Return the (x, y) coordinate for the center point of the cell that contains the specified text.  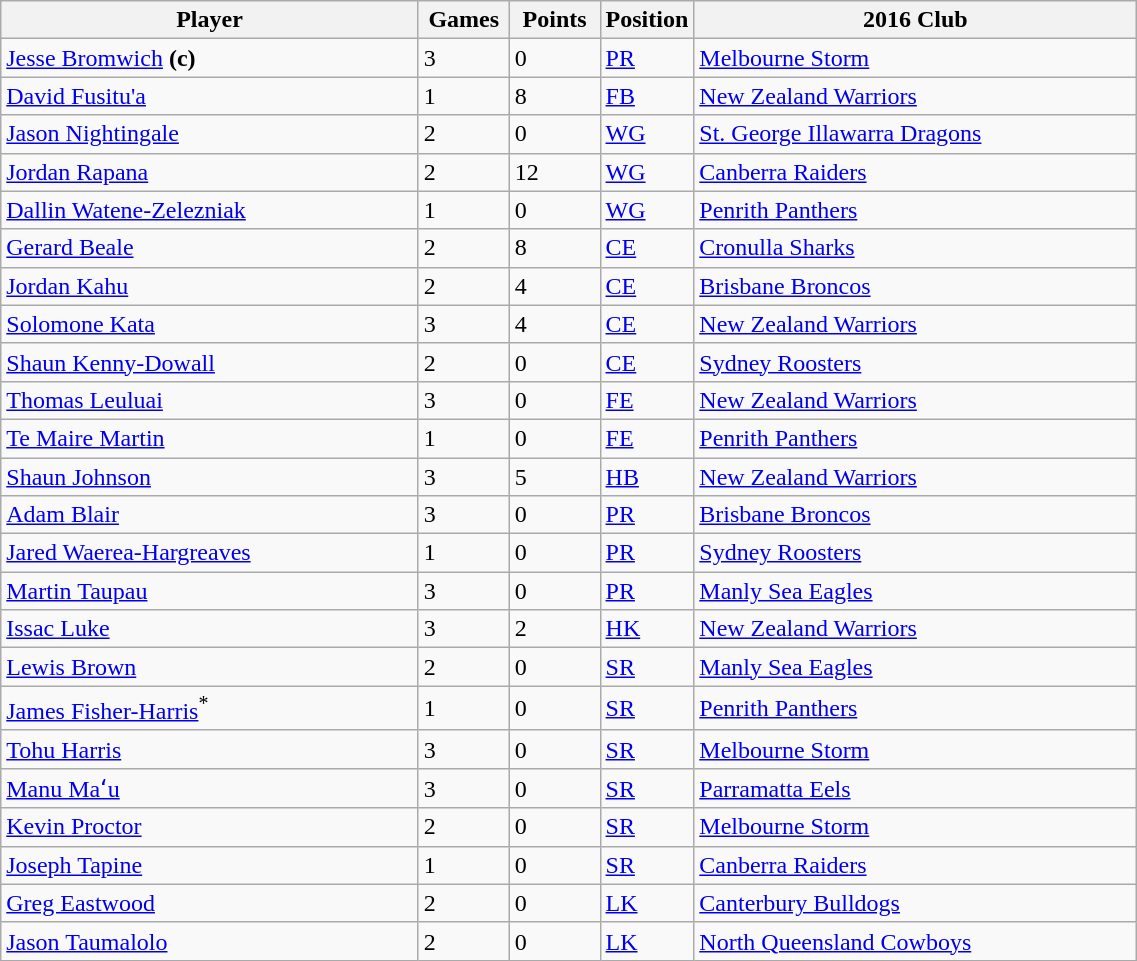
Jason Nightingale (210, 134)
North Queensland Cowboys (916, 941)
Shaun Johnson (210, 477)
Cronulla Sharks (916, 248)
Jesse Bromwich (c) (210, 58)
Canterbury Bulldogs (916, 903)
Jordan Rapana (210, 172)
Joseph Tapine (210, 865)
Parramatta Eels (916, 788)
Dallin Watene-Zelezniak (210, 210)
Adam Blair (210, 515)
St. George Illawarra Dragons (916, 134)
Te Maire Martin (210, 438)
FB (647, 96)
HK (647, 629)
David Fusitu'a (210, 96)
Player (210, 20)
2016 Club (916, 20)
12 (554, 172)
James Fisher-Harris* (210, 708)
Thomas Leuluai (210, 400)
Points (554, 20)
Position (647, 20)
Lewis Brown (210, 667)
Jason Taumalolo (210, 941)
Jared Waerea-Hargreaves (210, 553)
Tohu Harris (210, 749)
Manu Maʻu (210, 788)
Martin Taupau (210, 591)
Issac Luke (210, 629)
Jordan Kahu (210, 286)
Shaun Kenny-Dowall (210, 362)
Greg Eastwood (210, 903)
Games (464, 20)
Solomone Kata (210, 324)
HB (647, 477)
Kevin Proctor (210, 827)
5 (554, 477)
Gerard Beale (210, 248)
